Determine the [x, y] coordinate at the center of the cell enclosing the given text.  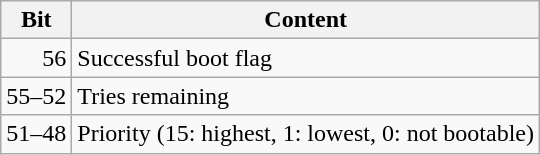
56 [36, 58]
Bit [36, 20]
Tries remaining [306, 96]
55–52 [36, 96]
51–48 [36, 134]
Content [306, 20]
Successful boot flag [306, 58]
Priority (15: highest, 1: lowest, 0: not bootable) [306, 134]
